Find where the given text appears and provide that cell's center as [x, y] coordinate. 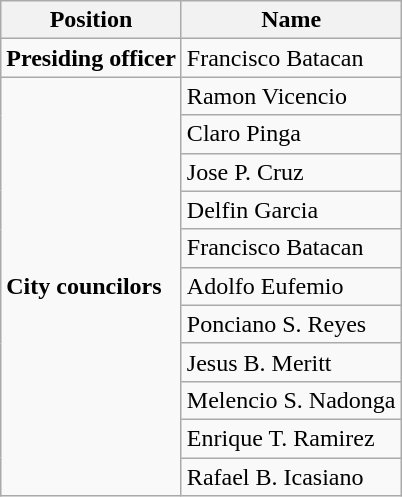
Ponciano S. Reyes [291, 324]
Melencio S. Nadonga [291, 400]
Jose P. Cruz [291, 172]
Delfin Garcia [291, 210]
Jesus B. Meritt [291, 362]
City councilors [92, 286]
Ramon Vicencio [291, 96]
Name [291, 20]
Position [92, 20]
Enrique T. Ramirez [291, 438]
Adolfo Eufemio [291, 286]
Rafael B. Icasiano [291, 477]
Presiding officer [92, 58]
Claro Pinga [291, 134]
